Extract the [x, y] coordinate from the center of the cell holding the provided text.  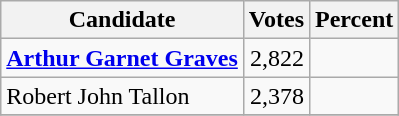
Votes [276, 20]
Candidate [122, 20]
Percent [354, 20]
2,378 [276, 96]
2,822 [276, 58]
Arthur Garnet Graves [122, 58]
Robert John Tallon [122, 96]
